Determine the [X, Y] coordinate at the center of the cell enclosing the given text.  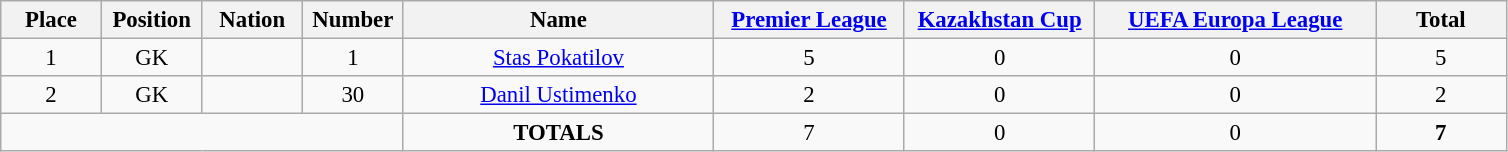
Nation [252, 20]
UEFA Europa League [1236, 20]
TOTALS [558, 133]
Total [1442, 20]
Position [152, 20]
Premier League [810, 20]
Number [354, 20]
Name [558, 20]
Danil Ustimenko [558, 95]
Place [52, 20]
Kazakhstan Cup [1000, 20]
30 [354, 95]
Stas Pokatilov [558, 58]
